Return [x, y] of the center of cell containing provided text 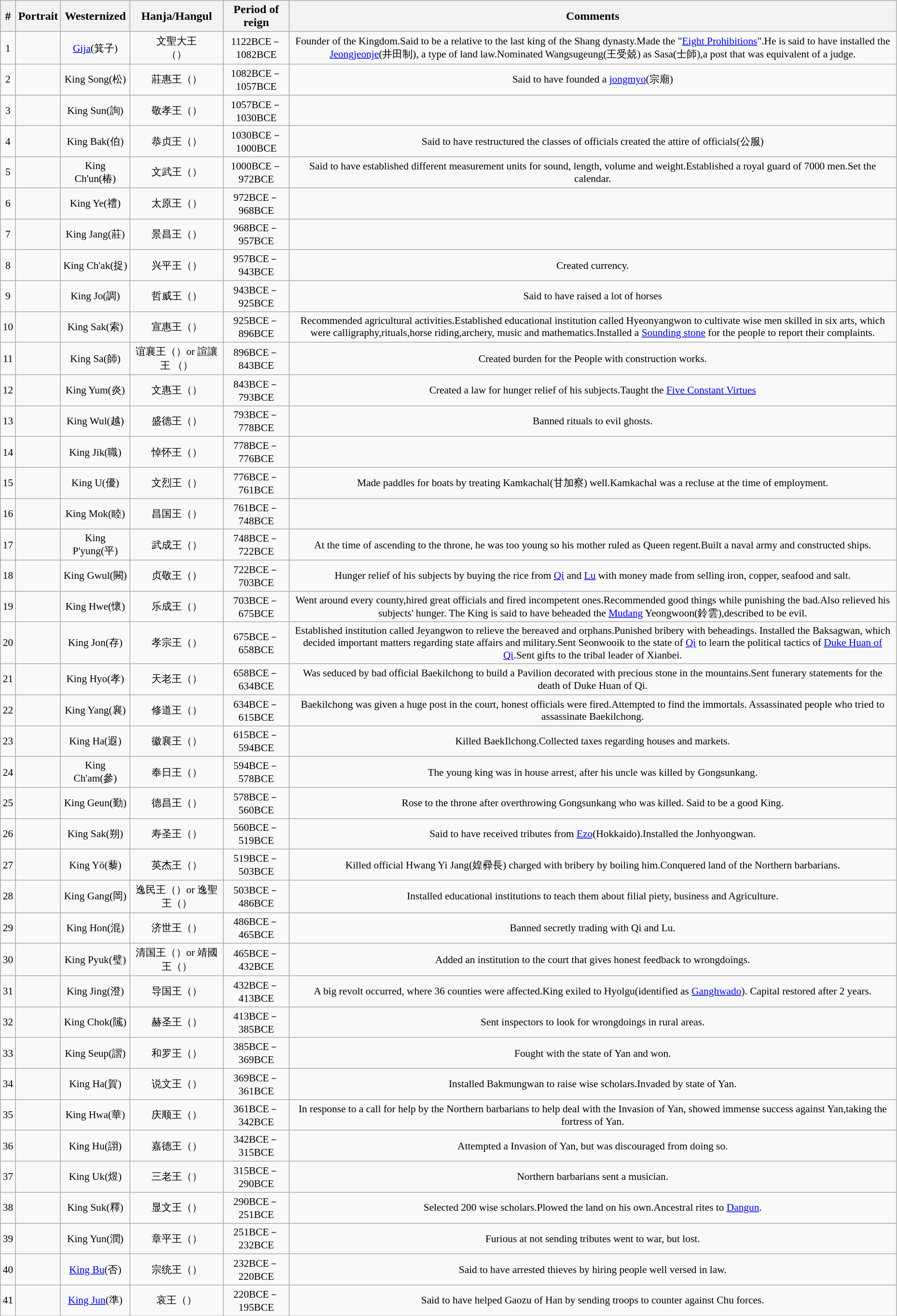
5 [8, 172]
19 [8, 606]
King Wul(越) [96, 421]
Westernized [96, 16]
17 [8, 545]
King Hyo(孝) [96, 679]
King Ha(遐) [96, 741]
503BCE－486BCE [256, 896]
济世王（） [177, 928]
369BCE－361BCE [256, 1084]
章平王（） [177, 1239]
37 [8, 1176]
361BCE－342BCE [256, 1115]
Said to have received tributes from Ezo(Hokkaido).Installed the Jonhyongwan. [593, 834]
25 [8, 803]
Said to have helped Gaozu of Han by sending troops to counter against Chu forces. [593, 1301]
昌国王（） [177, 514]
King Uk(煜) [96, 1176]
King Hon(混) [96, 928]
290BCE－251BCE [256, 1207]
King Bu(否) [96, 1270]
King Ha(賀) [96, 1084]
King Yang(襄) [96, 710]
594BCE－578BCE [256, 772]
嘉德王（） [177, 1146]
敬孝王（） [177, 111]
778BCE－776BCE [256, 452]
King Hu(詡) [96, 1146]
8 [8, 265]
贞敬王（） [177, 575]
31 [8, 991]
Made paddles for boats by treating Kamkachal(甘加察) well.Kamkachal was a recluse at the time of employment. [593, 483]
Portrait [38, 16]
King Geun(勤) [96, 803]
莊惠王（） [177, 80]
11 [8, 358]
Attempted a Invasion of Yan, but was discouraged from doing so. [593, 1146]
703BCE－675BCE [256, 606]
文惠王（） [177, 390]
Created currency. [593, 265]
King Gang(岡) [96, 896]
30 [8, 960]
恭贞王（） [177, 141]
615BCE－594BCE [256, 741]
Period of reign [256, 16]
奉日王（） [177, 772]
9 [8, 296]
宣惠王（） [177, 327]
清国王（）or 靖國王（） [177, 960]
Said to have raised a lot of horses [593, 296]
King Seup(謵) [96, 1053]
41 [8, 1301]
Banned secretly trading with Qi and Lu. [593, 928]
40 [8, 1270]
413BCE－385BCE [256, 1022]
32 [8, 1022]
20 [8, 643]
徽襄王（） [177, 741]
文聖大王（） [177, 48]
23 [8, 741]
King Sun(詢) [96, 111]
修道王（） [177, 710]
Northern barbarians sent a musician. [593, 1176]
King Jo(調) [96, 296]
519BCE－503BCE [256, 865]
35 [8, 1115]
Selected 200 wise scholars.Plowed the land on his own.Ancestral rites to Dangun. [593, 1207]
武成王（） [177, 545]
寿圣王（） [177, 834]
675BCE－658BCE [256, 643]
说文王（） [177, 1084]
957BCE－943BCE [256, 265]
16 [8, 514]
925BCE－896BCE [256, 327]
庆顺王（） [177, 1115]
26 [8, 834]
Fought with the state of Yan and won. [593, 1053]
盛德王（） [177, 421]
560BCE－519BCE [256, 834]
三老王（） [177, 1176]
King Pyuk(璧) [96, 960]
和罗王（） [177, 1053]
景昌王（） [177, 234]
King U(優) [96, 483]
634BCE－615BCE [256, 710]
King Ch'am(參) [96, 772]
34 [8, 1084]
文烈王（） [177, 483]
Killed BaekIlchong.Collected taxes regarding houses and markets. [593, 741]
太原王（） [177, 203]
748BCE－722BCE [256, 545]
6 [8, 203]
1000BCE－972BCE [256, 172]
7 [8, 234]
10 [8, 327]
Said to have restructured the classes of officials created the attire of officials(公服) [593, 141]
King Hwa(華) [96, 1115]
1057BCE－1030BCE [256, 111]
King Yum(炎) [96, 390]
悼怀王（） [177, 452]
Said to have founded a jongmyo(宗廟) [593, 80]
36 [8, 1146]
King Jing(澄) [96, 991]
King Yun(潤) [96, 1239]
1122BCE－1082BCE [256, 48]
Added an institution to the court that gives honest feedback to wrongdoings. [593, 960]
28 [8, 896]
谊襄王（）or 諠讓王 （） [177, 358]
Rose to the throne after overthrowing Gongsunkang who was killed. Said to be a good King. [593, 803]
德昌王（） [177, 803]
The young king was in house arrest, after his uncle was killed by Gongsunkang. [593, 772]
1082BCE－1057BCE [256, 80]
Hunger relief of his subjects by buying the rice from Qi and Lu with money made from selling iron, copper, seafood and salt. [593, 575]
Hanja/Hangul [177, 16]
逸民王（）or 逸聖王（） [177, 896]
King P'yung(平) [96, 545]
Banned rituals to evil ghosts. [593, 421]
13 [8, 421]
722BCE－703BCE [256, 575]
24 [8, 772]
3 [8, 111]
A big revolt occurred, where 36 counties were affected.King exiled to Hyolgu(identified as Ganghwado). Capital restored after 2 years. [593, 991]
哲威王（） [177, 296]
29 [8, 928]
King Hwe(懷) [96, 606]
King Gwul(闕) [96, 575]
King Song(松) [96, 80]
Said to have established different measurement units for sound, length, volume and weight.Established a royal guard of 7000 men.Set the calendar. [593, 172]
843BCE－793BCE [256, 390]
Comments [593, 16]
14 [8, 452]
King Yö(藜) [96, 865]
776BCE－761BCE [256, 483]
486BCE－465BCE [256, 928]
Installed Bakmungwan to raise wise scholars.Invaded by state of Yan. [593, 1084]
显文王（） [177, 1207]
Installed educational institutions to teach them about filial piety, business and Agriculture. [593, 896]
Killed official Hwang Yi Jang(媓彛長) charged with bribery by boiling him.Conquered land of the Northern barbarians. [593, 865]
658BCE－634BCE [256, 679]
793BCE－778BCE [256, 421]
兴平王（） [177, 265]
968BCE－957BCE [256, 234]
天老王（） [177, 679]
38 [8, 1207]
385BCE－369BCE [256, 1053]
232BCE－220BCE [256, 1270]
220BCE－195BCE [256, 1301]
King Sak(朔) [96, 834]
赫圣王（） [177, 1022]
King Ch'ak(捉) [96, 265]
文武王（） [177, 172]
King Ye(禮) [96, 203]
导国王（） [177, 991]
896BCE－843BCE [256, 358]
King Chok(隲) [96, 1022]
Created burden for the People with construction works. [593, 358]
King Suk(釋) [96, 1207]
Furious at not sending tributes went to war, but lost. [593, 1239]
Said to have arrested thieves by hiring people well versed in law. [593, 1270]
21 [8, 679]
972BCE－968BCE [256, 203]
King Jon(存) [96, 643]
英杰王（） [177, 865]
761BCE－748BCE [256, 514]
King Jik(職) [96, 452]
12 [8, 390]
315BCE－290BCE [256, 1176]
578BCE－560BCE [256, 803]
King Sa(師) [96, 358]
乐成王（） [177, 606]
27 [8, 865]
432BCE－413BCE [256, 991]
King Ch'un(椿) [96, 172]
King Jun(準) [96, 1301]
342BCE－315BCE [256, 1146]
18 [8, 575]
孝宗王（） [177, 643]
15 [8, 483]
哀王（） [177, 1301]
1030BCE－1000BCE [256, 141]
Gija(箕子) [96, 48]
33 [8, 1053]
1 [8, 48]
Created a law for hunger relief of his subjects.Taught the Five Constant Virtues [593, 390]
King Sak(索) [96, 327]
At the time of ascending to the throne, he was too young so his mother ruled as Queen regent.Built a naval army and constructed ships. [593, 545]
# [8, 16]
465BCE－432BCE [256, 960]
King Bak(伯) [96, 141]
4 [8, 141]
Sent inspectors to look for wrongdoings in rural areas. [593, 1022]
22 [8, 710]
251BCE－232BCE [256, 1239]
943BCE－925BCE [256, 296]
King Jang(莊) [96, 234]
King Mok(睦) [96, 514]
39 [8, 1239]
宗统王（） [177, 1270]
2 [8, 80]
